Locate the cell with the specified text and output its [X, Y] center coordinate. 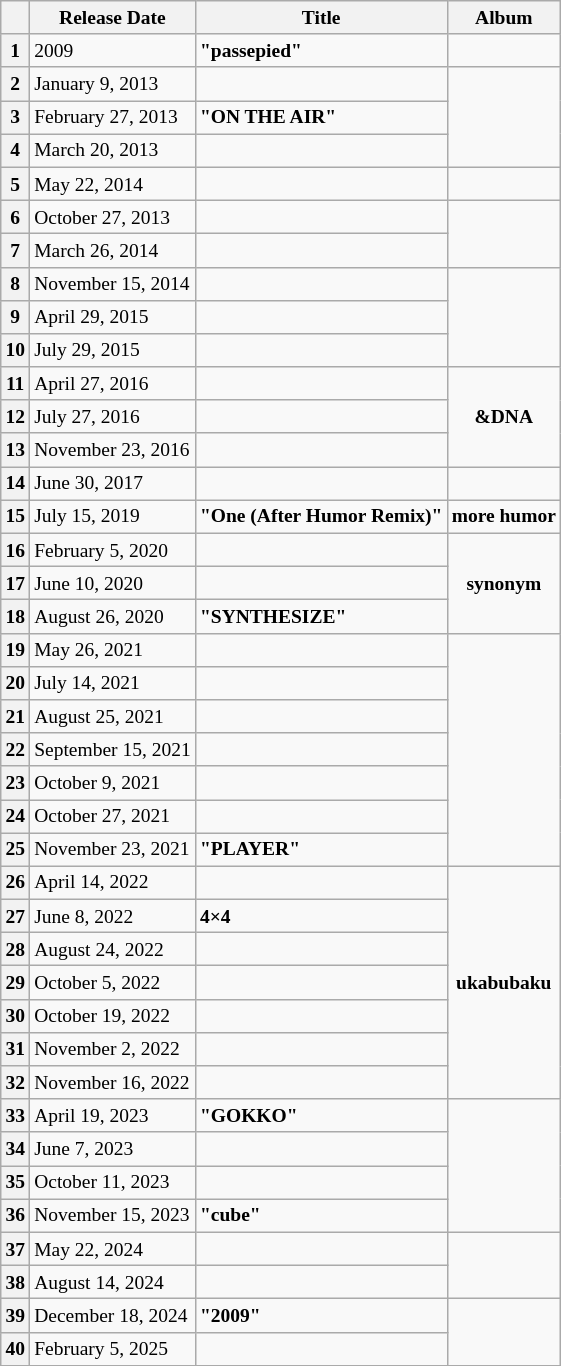
"ON THE AIR" [321, 118]
February 27, 2013 [113, 118]
November 23, 2016 [113, 450]
October 11, 2023 [113, 1182]
February 5, 2020 [113, 550]
14 [16, 484]
23 [16, 782]
"SYNTHESIZE" [321, 616]
July 27, 2016 [113, 416]
30 [16, 1016]
4 [16, 150]
39 [16, 1316]
August 26, 2020 [113, 616]
1 [16, 50]
June 10, 2020 [113, 584]
February 5, 2025 [113, 1348]
ukabubaku [504, 982]
November 23, 2021 [113, 850]
33 [16, 1116]
May 22, 2024 [113, 1248]
April 14, 2022 [113, 882]
37 [16, 1248]
July 14, 2021 [113, 682]
"2009" [321, 1316]
June 8, 2022 [113, 916]
March 20, 2013 [113, 150]
Album [504, 18]
June 30, 2017 [113, 484]
15 [16, 516]
20 [16, 682]
13 [16, 450]
November 15, 2023 [113, 1216]
synonym [504, 583]
8 [16, 284]
"PLAYER" [321, 850]
24 [16, 816]
April 27, 2016 [113, 384]
November 15, 2014 [113, 284]
27 [16, 916]
April 19, 2023 [113, 1116]
June 7, 2023 [113, 1148]
40 [16, 1348]
Title [321, 18]
4×4 [321, 916]
16 [16, 550]
October 27, 2021 [113, 816]
April 29, 2015 [113, 316]
August 25, 2021 [113, 716]
August 24, 2022 [113, 950]
"passepied" [321, 50]
6 [16, 216]
17 [16, 584]
12 [16, 416]
November 16, 2022 [113, 1082]
September 15, 2021 [113, 750]
28 [16, 950]
2 [16, 84]
36 [16, 1216]
9 [16, 316]
August 14, 2024 [113, 1282]
October 5, 2022 [113, 982]
"One (After Humor Remix)" [321, 516]
35 [16, 1182]
29 [16, 982]
"cube" [321, 1216]
22 [16, 750]
5 [16, 184]
7 [16, 250]
January 9, 2013 [113, 84]
"GOKKO" [321, 1116]
October 27, 2013 [113, 216]
32 [16, 1082]
3 [16, 118]
31 [16, 1048]
July 15, 2019 [113, 516]
11 [16, 384]
May 22, 2014 [113, 184]
Release Date [113, 18]
34 [16, 1148]
&DNA [504, 417]
10 [16, 350]
March 26, 2014 [113, 250]
November 2, 2022 [113, 1048]
18 [16, 616]
26 [16, 882]
October 9, 2021 [113, 782]
25 [16, 850]
38 [16, 1282]
December 18, 2024 [113, 1316]
21 [16, 716]
October 19, 2022 [113, 1016]
more humor [504, 516]
July 29, 2015 [113, 350]
19 [16, 650]
May 26, 2021 [113, 650]
2009 [113, 50]
